Return [X, Y] of the center of cell containing provided text 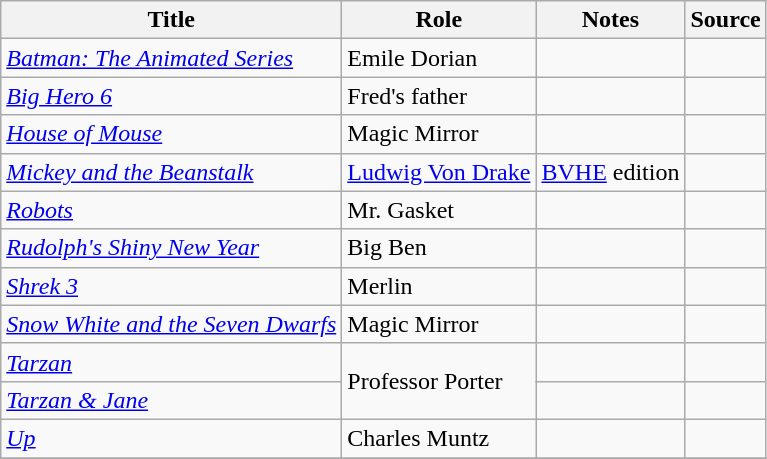
Role [439, 20]
Title [172, 20]
Fred's father [439, 96]
Up [172, 438]
Charles Muntz [439, 438]
Ludwig Von Drake [439, 172]
Professor Porter [439, 381]
Source [726, 20]
Mickey and the Beanstalk [172, 172]
Tarzan [172, 362]
Batman: The Animated Series [172, 58]
Rudolph's Shiny New Year [172, 248]
House of Mouse [172, 134]
Shrek 3 [172, 286]
Big Ben [439, 248]
Tarzan & Jane [172, 400]
Merlin [439, 286]
Snow White and the Seven Dwarfs [172, 324]
Big Hero 6 [172, 96]
Emile Dorian [439, 58]
Mr. Gasket [439, 210]
Robots [172, 210]
Notes [610, 20]
BVHE edition [610, 172]
